Provide the [X, Y] coordinate of the cell's center where the given text is located.  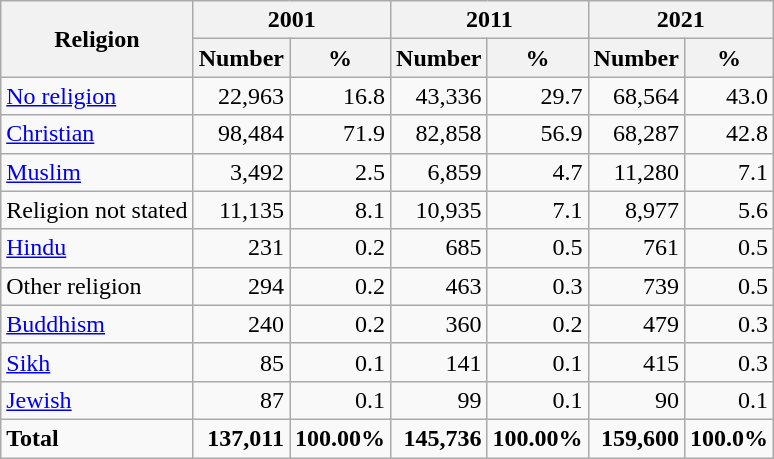
43.0 [728, 96]
137,011 [241, 438]
Muslim [97, 172]
739 [636, 286]
No religion [97, 96]
16.8 [340, 96]
99 [439, 400]
Christian [97, 134]
159,600 [636, 438]
Other religion [97, 286]
82,858 [439, 134]
231 [241, 248]
98,484 [241, 134]
294 [241, 286]
360 [439, 324]
42.8 [728, 134]
3,492 [241, 172]
761 [636, 248]
685 [439, 248]
Buddhism [97, 324]
87 [241, 400]
100.0% [728, 438]
90 [636, 400]
2.5 [340, 172]
5.6 [728, 210]
85 [241, 362]
8,977 [636, 210]
8.1 [340, 210]
141 [439, 362]
29.7 [538, 96]
240 [241, 324]
11,280 [636, 172]
22,963 [241, 96]
2021 [680, 20]
6,859 [439, 172]
71.9 [340, 134]
Total [97, 438]
Jewish [97, 400]
10,935 [439, 210]
56.9 [538, 134]
Sikh [97, 362]
11,135 [241, 210]
68,564 [636, 96]
Hindu [97, 248]
Religion not stated [97, 210]
479 [636, 324]
43,336 [439, 96]
2011 [490, 20]
Religion [97, 39]
68,287 [636, 134]
2001 [292, 20]
415 [636, 362]
145,736 [439, 438]
4.7 [538, 172]
463 [439, 286]
